From the cell containing the given text, extract its center point as (x, y) coordinate. 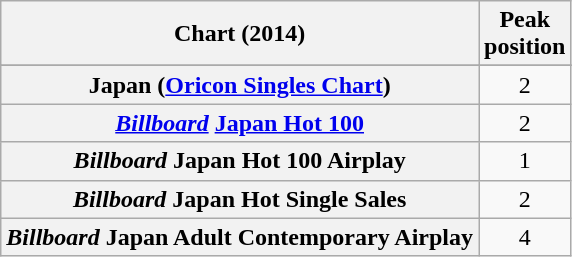
Chart (2014) (240, 34)
1 (525, 161)
Billboard Japan Hot 100 (240, 123)
4 (525, 237)
Billboard Japan Hot Single Sales (240, 199)
Japan (Oricon Singles Chart) (240, 85)
Billboard Japan Hot 100 Airplay (240, 161)
Billboard Japan Adult Contemporary Airplay (240, 237)
Peakposition (525, 34)
